Scan for the cell matching the given text and deliver its (X, Y) coordinate at center. 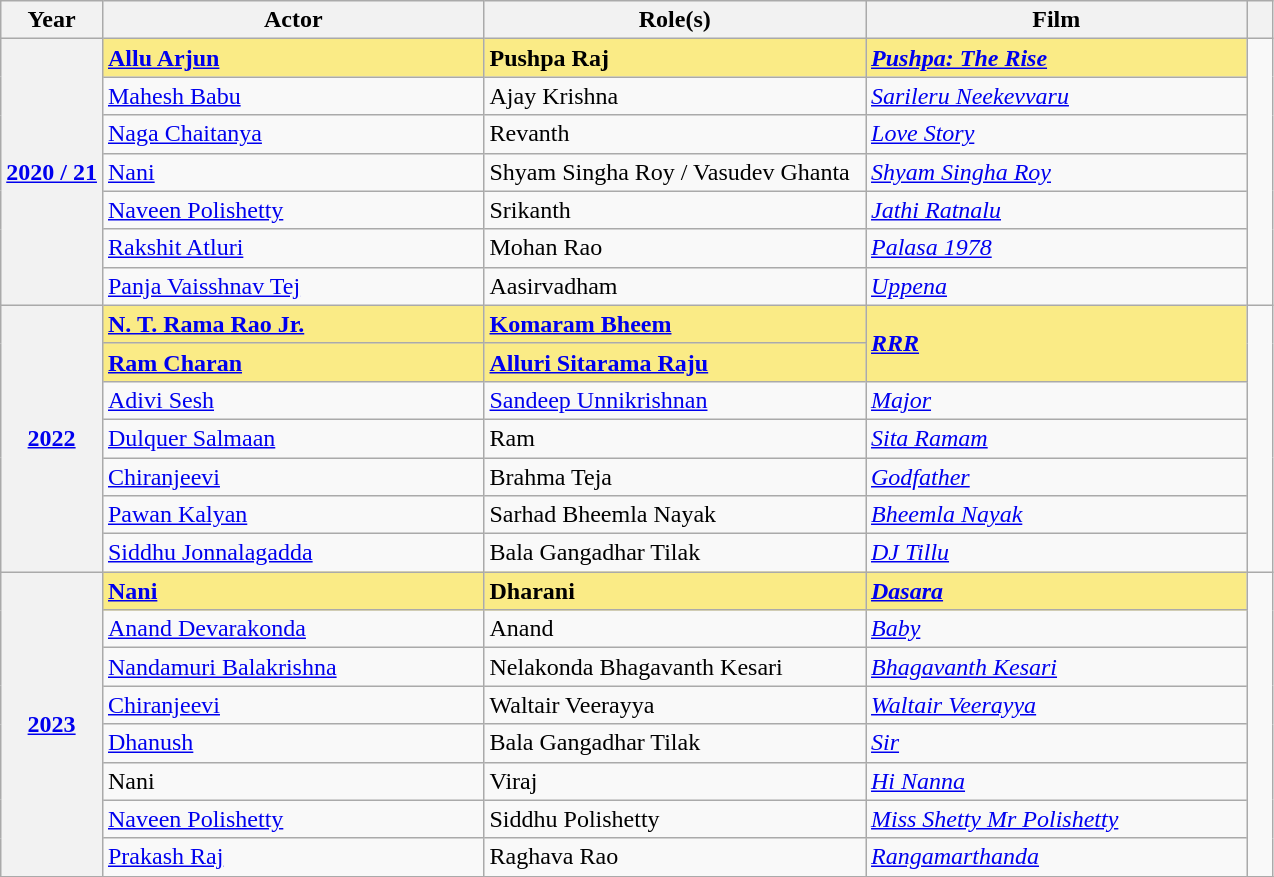
Pawan Kalyan (293, 515)
Bheemla Nayak (1057, 515)
Mahesh Babu (293, 96)
Panja Vaisshnav Tej (293, 286)
Prakash Raj (293, 857)
Siddhu Polishetty (675, 819)
Alluri Sitarama Raju (675, 362)
Nandamuri Balakrishna (293, 667)
Allu Arjun (293, 58)
2022 (52, 438)
Sarhad Bheemla Nayak (675, 515)
Siddhu Jonnalagadda (293, 553)
Pushpa: The Rise (1057, 58)
Nelakonda Bhagavanth Kesari (675, 667)
Role(s) (675, 20)
Sandeep Unnikrishnan (675, 400)
Dharani (675, 591)
RRR (1057, 343)
Rangamarthanda (1057, 857)
Dasara (1057, 591)
DJ Tillu (1057, 553)
Ajay Krishna (675, 96)
Sarileru Neekevvaru (1057, 96)
Uppena (1057, 286)
Miss Shetty Mr Polishetty (1057, 819)
Actor (293, 20)
Major (1057, 400)
Baby (1057, 629)
Sita Ramam (1057, 438)
Dhanush (293, 743)
Shyam Singha Roy (1057, 172)
Rakshit Atluri (293, 248)
Anand (675, 629)
Dulquer Salmaan (293, 438)
N. T. Rama Rao Jr. (293, 324)
Raghava Rao (675, 857)
Adivi Sesh (293, 400)
Mohan Rao (675, 248)
Film (1057, 20)
Love Story (1057, 134)
Year (52, 20)
Viraj (675, 781)
Ram (675, 438)
Jathi Ratnalu (1057, 210)
Palasa 1978 (1057, 248)
2020 / 21 (52, 172)
Komaram Bheem (675, 324)
Shyam Singha Roy / Vasudev Ghanta (675, 172)
Brahma Teja (675, 477)
Srikanth (675, 210)
Hi Nanna (1057, 781)
Pushpa Raj (675, 58)
2023 (52, 724)
Bhagavanth Kesari (1057, 667)
Naga Chaitanya (293, 134)
Revanth (675, 134)
Godfather (1057, 477)
Ram Charan (293, 362)
Aasirvadham (675, 286)
Sir (1057, 743)
Anand Devarakonda (293, 629)
